Pinpoint the cell where the given text exists, returning its [X, Y] midpoint coordinate. 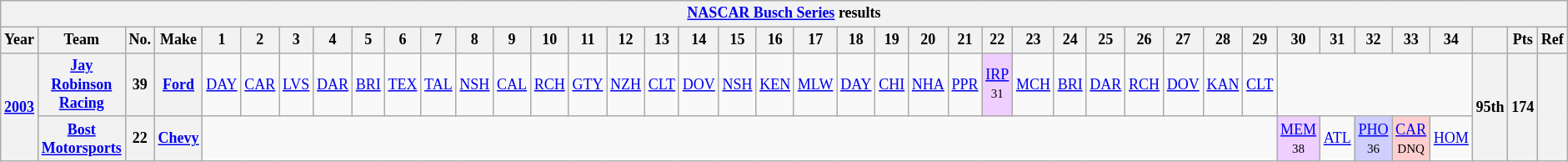
26 [1145, 40]
HOM [1450, 139]
16 [775, 40]
LVS [297, 84]
MEM38 [1299, 139]
Ref [1553, 40]
Ford [178, 84]
CAR [260, 84]
Pts [1523, 40]
TEX [403, 84]
Chevy [178, 139]
Jay Robinson Racing [82, 84]
Bost Motorsports [82, 139]
CAL [512, 84]
31 [1337, 40]
12 [626, 40]
95th [1490, 107]
5 [368, 40]
1 [222, 40]
CARDNQ [1411, 139]
KEN [775, 84]
10 [549, 40]
23 [1034, 40]
18 [856, 40]
2003 [20, 107]
39 [140, 84]
11 [588, 40]
14 [699, 40]
Year [20, 40]
4 [333, 40]
No. [140, 40]
3 [297, 40]
ATL [1337, 139]
21 [965, 40]
29 [1260, 40]
25 [1105, 40]
6 [403, 40]
34 [1450, 40]
MCH [1034, 84]
KAN [1223, 84]
9 [512, 40]
MLW [815, 84]
PHO36 [1374, 139]
7 [438, 40]
19 [892, 40]
174 [1523, 107]
Team [82, 40]
2 [260, 40]
CHI [892, 84]
33 [1411, 40]
NASCAR Busch Series results [784, 13]
PPR [965, 84]
8 [475, 40]
28 [1223, 40]
13 [662, 40]
17 [815, 40]
IRP31 [997, 84]
24 [1070, 40]
TAL [438, 84]
GTY [588, 84]
NHA [929, 84]
15 [737, 40]
Make [178, 40]
27 [1183, 40]
32 [1374, 40]
30 [1299, 40]
20 [929, 40]
NZH [626, 84]
